Find where the given text appears and provide that cell's center as [X, Y] coordinate. 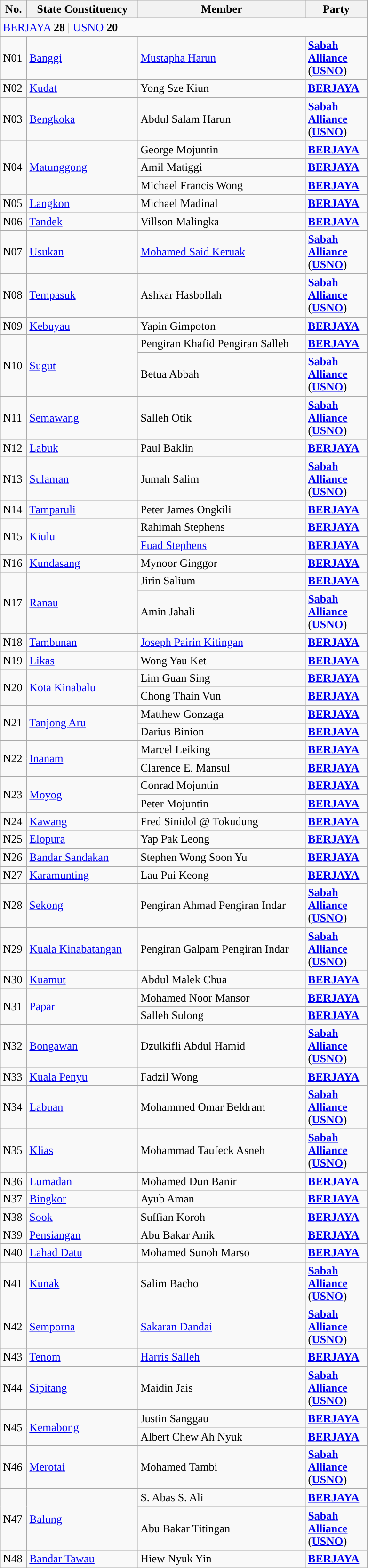
Bandar Tawau [82, 1559]
Yap Pak Leong [222, 839]
Ranau [82, 603]
Mohamed Sunoh Marso [222, 1253]
Labuan [82, 1107]
Fuad Stephens [222, 545]
Rahimah Stephens [222, 527]
Lahad Datu [82, 1253]
N48 [14, 1559]
Tandek [82, 221]
Justin Sanggau [222, 1418]
N30 [14, 979]
N18 [14, 642]
Jirin Salium [222, 581]
N34 [14, 1107]
Sekong [82, 906]
Paul Baklin [222, 448]
Pengiran Galpam Pengiran Indar [222, 949]
Lumadan [82, 1181]
Elopura [82, 839]
N45 [14, 1427]
Mohammed Omar Beldram [222, 1107]
Sulaman [82, 479]
Harris Salleh [222, 1357]
N02 [14, 88]
Sipitang [82, 1388]
N24 [14, 821]
Dzulkifli Abdul Hamid [222, 1046]
N35 [14, 1151]
Bengkoka [82, 119]
N11 [14, 418]
Sugut [82, 366]
N10 [14, 366]
N03 [14, 119]
Peter Mojuntin [222, 804]
Tempasuk [82, 295]
Semporna [82, 1327]
N01 [14, 58]
Abdul Salam Harun [222, 119]
Maidin Jais [222, 1388]
Marcel Leiking [222, 750]
N23 [14, 795]
Kawang [82, 821]
N47 [14, 1519]
Salleh Sulong [222, 1015]
BERJAYA 28 | USNO 20 [184, 27]
Darius Binion [222, 732]
Kiulu [82, 536]
Papar [82, 1006]
Amin Jahali [222, 612]
Peter James Ongkili [222, 509]
Kota Kinabalu [82, 687]
Fred Sinidol @ Tokudung [222, 821]
N04 [14, 167]
Mohammad Taufeck Asneh [222, 1151]
Lau Pui Keong [222, 875]
Banggi [82, 58]
Kemabong [82, 1427]
N44 [14, 1388]
Pensiangan [82, 1235]
Mustapha Harun [222, 58]
N37 [14, 1199]
Likas [82, 660]
Clarence E. Mansul [222, 768]
N32 [14, 1046]
N46 [14, 1467]
N36 [14, 1181]
Langkon [82, 203]
Yapin Gimpoton [222, 326]
N28 [14, 906]
Tenom [82, 1357]
Mohamed Said Keruak [222, 252]
Kunak [82, 1283]
N31 [14, 1006]
Suffian Koroh [222, 1217]
Jumah Salim [222, 479]
N08 [14, 295]
N22 [14, 759]
Ayub Aman [222, 1199]
Kuala Penyu [82, 1077]
N06 [14, 221]
N05 [14, 203]
Sakaran Dandai [222, 1327]
Betua Abbah [222, 374]
Merotai [82, 1467]
Matunggong [82, 167]
Sook [82, 1217]
Albert Chew Ah Nyuk [222, 1436]
No. [14, 9]
Tamparuli [82, 509]
N07 [14, 252]
Mohamed Tambi [222, 1467]
Mohamed Noor Mansor [222, 997]
Yong Sze Kiun [222, 88]
N19 [14, 660]
N41 [14, 1283]
N33 [14, 1077]
Kuala Kinabatangan [82, 949]
Stephen Wong Soon Yu [222, 857]
Matthew Gonzaga [222, 714]
N27 [14, 875]
N25 [14, 839]
State Constituency [82, 9]
N13 [14, 479]
Fadzil Wong [222, 1077]
Wong Yau Ket [222, 660]
Mohamed Dun Banir [222, 1181]
Bandar Sandakan [82, 857]
Kebuyau [82, 326]
N43 [14, 1357]
Salim Bacho [222, 1283]
Usukan [82, 252]
N09 [14, 326]
N15 [14, 536]
Pengiran Ahmad Pengiran Indar [222, 906]
Hiew Nyuk Yin [222, 1559]
Michael Madinal [222, 203]
N12 [14, 448]
Abu Bakar Anik [222, 1235]
N42 [14, 1327]
N26 [14, 857]
Semawang [82, 418]
Kundasang [82, 563]
Abu Bakar Titingan [222, 1528]
Pengiran Khafid Pengiran Salleh [222, 344]
N14 [14, 509]
Abdul Malek Chua [222, 979]
Lim Guan Sing [222, 678]
Amil Matiggi [222, 167]
Tambunan [82, 642]
Bongawan [82, 1046]
Mynoor Ginggor [222, 563]
Inanam [82, 759]
N20 [14, 687]
Karamunting [82, 875]
George Mojuntin [222, 150]
Moyog [82, 795]
N40 [14, 1253]
Conrad Mojuntin [222, 786]
N39 [14, 1235]
Kuamut [82, 979]
Balung [82, 1519]
Villson Malingka [222, 221]
N29 [14, 949]
Labuk [82, 448]
N38 [14, 1217]
Joseph Pairin Kitingan [222, 642]
S. Abas S. Ali [222, 1497]
Bingkor [82, 1199]
Tanjong Aru [82, 723]
N17 [14, 603]
Member [222, 9]
Kudat [82, 88]
N16 [14, 563]
Michael Francis Wong [222, 185]
N21 [14, 723]
Chong Thain Vun [222, 696]
Klias [82, 1151]
Salleh Otik [222, 418]
Party [336, 9]
Ashkar Hasbollah [222, 295]
